Return [x, y] of the center of cell containing provided text 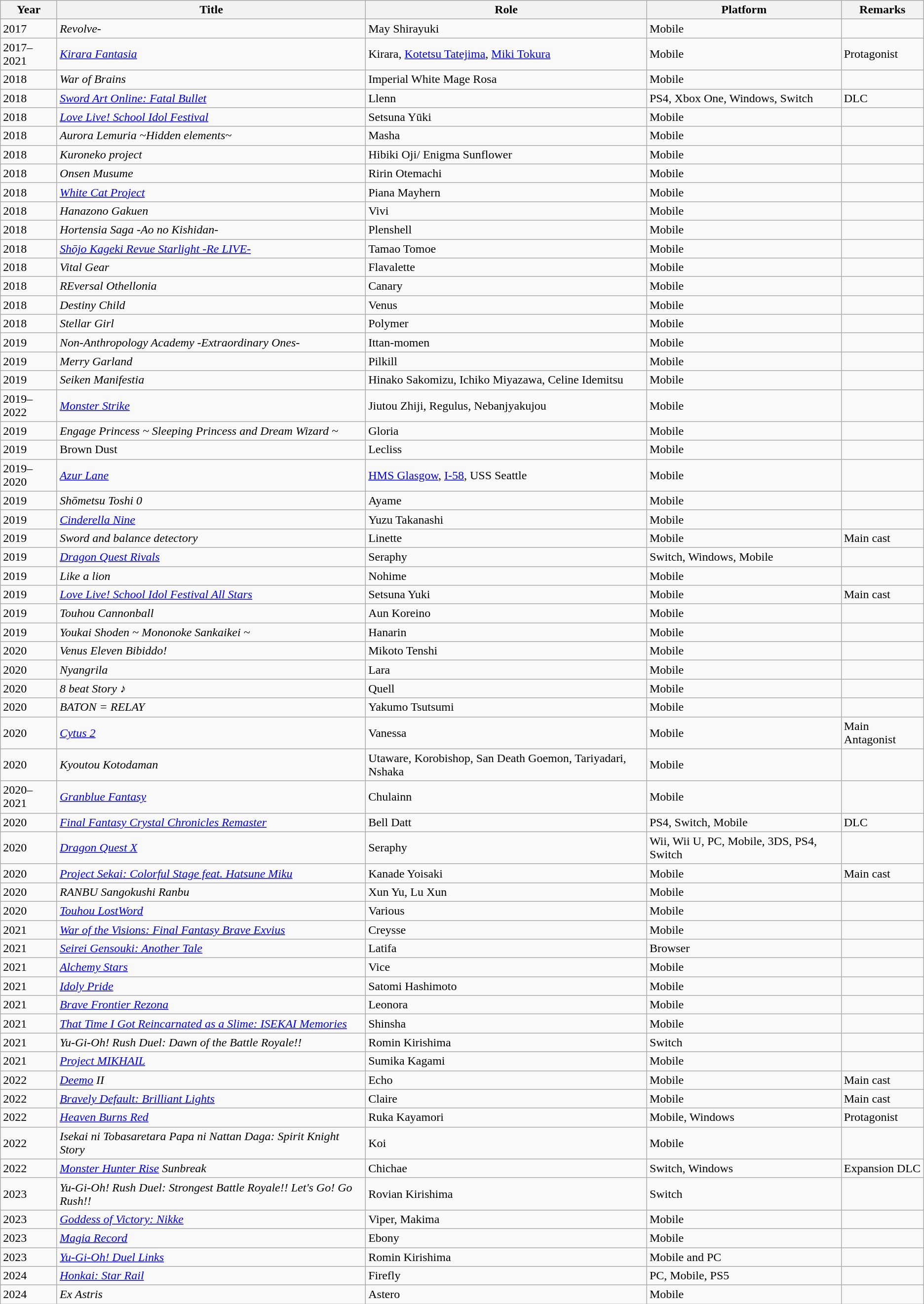
Main Antagonist [883, 732]
Yu-Gi-Oh! Rush Duel: Strongest Battle Royale!! Let's Go! Go Rush!! [211, 1193]
White Cat Project [211, 192]
Jiutou Zhiji, Regulus, Nebanjyakujou [506, 406]
That Time I Got Reincarnated as a Slime: ISEKAI Memories [211, 1024]
Plenshell [506, 230]
Kanade Yoisaki [506, 873]
PS4, Switch, Mobile [744, 822]
Flavalette [506, 268]
Project MIKHAIL [211, 1061]
War of Brains [211, 79]
Rovian Kirishima [506, 1193]
Chichae [506, 1168]
Lara [506, 670]
Final Fantasy Crystal Chronicles Remaster [211, 822]
Kuroneko project [211, 154]
Piana Mayhern [506, 192]
Creysse [506, 929]
Aurora Lemuria ~Hidden elements~ [211, 136]
REversal Othellonia [211, 286]
Xun Yu, Lu Xun [506, 892]
Year [29, 10]
Switch, Windows, Mobile [744, 557]
Isekai ni Tobasaretara Papa ni Nattan Daga: Spirit Knight Story [211, 1143]
PS4, Xbox One, Windows, Switch [744, 98]
Koi [506, 1143]
2019–2022 [29, 406]
Love Live! School Idol Festival [211, 117]
Vanessa [506, 732]
Sword Art Online: Fatal Bullet [211, 98]
Masha [506, 136]
Monster Strike [211, 406]
Role [506, 10]
Hortensia Saga -Ao no Kishidan- [211, 230]
Bell Datt [506, 822]
Expansion DLC [883, 1168]
Venus Eleven Bibiddo! [211, 651]
May Shirayuki [506, 29]
Sword and balance detectory [211, 538]
Shinsha [506, 1024]
Latifa [506, 949]
Canary [506, 286]
Nohime [506, 576]
Seiken Manifestia [211, 380]
Astero [506, 1295]
Kirara Fantasia [211, 54]
Destiny Child [211, 305]
Touhou Cannonball [211, 614]
Granblue Fantasy [211, 797]
Ebony [506, 1238]
Claire [506, 1099]
Hibiki Oji/ Enigma Sunflower [506, 154]
Ex Astris [211, 1295]
Brave Frontier Rezona [211, 1005]
Vice [506, 967]
Yu-Gi-Oh! Duel Links [211, 1257]
Yuzu Takanashi [506, 519]
Brown Dust [211, 450]
Hanarin [506, 632]
Cytus 2 [211, 732]
Ruka Kayamori [506, 1117]
Linette [506, 538]
Gloria [506, 431]
Vital Gear [211, 268]
Switch, Windows [744, 1168]
Touhou LostWord [211, 911]
Mobile, Windows [744, 1117]
Idoly Pride [211, 986]
Kirara, Kotetsu Tatejima, Miki Tokura [506, 54]
Like a lion [211, 576]
Setsuna Yūki [506, 117]
Dragon Quest Rivals [211, 557]
Non-Anthropology Academy -Extraordinary Ones- [211, 343]
8 beat Story ♪ [211, 689]
Merry Garland [211, 361]
Ittan-momen [506, 343]
Wii, Wii U, PC, Mobile, 3DS, PS4, Switch [744, 848]
Heaven Burns Red [211, 1117]
RANBU Sangokushi Ranbu [211, 892]
Nyangrila [211, 670]
Sumika Kagami [506, 1061]
Echo [506, 1080]
Love Live! School Idol Festival All Stars [211, 595]
Shōmetsu Toshi 0 [211, 500]
Shōjo Kageki Revue Starlight -Re LIVE- [211, 248]
Yu-Gi-Oh! Rush Duel: Dawn of the Battle Royale!! [211, 1042]
Venus [506, 305]
Dragon Quest X [211, 848]
Alchemy Stars [211, 967]
War of the Visions: Final Fantasy Brave Exvius [211, 929]
Browser [744, 949]
Youkai Shoden ~ Mononoke Sankaikei ~ [211, 632]
Deemo II [211, 1080]
Project Sekai: Colorful Stage feat. Hatsune Miku [211, 873]
HMS Glasgow, I-58, USS Seattle [506, 475]
Bravely Default: Brilliant Lights [211, 1099]
Honkai: Star Rail [211, 1276]
Chulainn [506, 797]
Remarks [883, 10]
Various [506, 911]
Llenn [506, 98]
Ririn Otemachi [506, 173]
Polymer [506, 324]
Imperial White Mage Rosa [506, 79]
Stellar Girl [211, 324]
Cinderella Nine [211, 519]
Lecliss [506, 450]
Utaware, Korobishop, San Death Goemon, Tariyadari, Nshaka [506, 765]
Pilkill [506, 361]
Title [211, 10]
Viper, Makima [506, 1219]
Vivi [506, 211]
Magia Record [211, 1238]
Leonora [506, 1005]
2019–2020 [29, 475]
2017–2021 [29, 54]
Kyoutou Kotodaman [211, 765]
Onsen Musume [211, 173]
Platform [744, 10]
Yakumo Tsutsumi [506, 707]
Quell [506, 689]
Hanazono Gakuen [211, 211]
2017 [29, 29]
Ayame [506, 500]
Setsuna Yuki [506, 595]
Azur Lane [211, 475]
Revolve- [211, 29]
BATON = RELAY [211, 707]
Aun Koreino [506, 614]
Goddess of Victory: Nikke [211, 1219]
Mobile and PC [744, 1257]
Monster Hunter Rise Sunbreak [211, 1168]
Satomi Hashimoto [506, 986]
Hinako Sakomizu, Ichiko Miyazawa, Celine Idemitsu [506, 380]
Seirei Gensouki: Another Tale [211, 949]
Tamao Tomoe [506, 248]
Engage Princess ~ Sleeping Princess and Dream Wizard ~ [211, 431]
PC, Mobile, PS5 [744, 1276]
Mikoto Tenshi [506, 651]
Firefly [506, 1276]
2020–2021 [29, 797]
